Search for the cell housing the specified text and yield its (x, y) center coordinate. 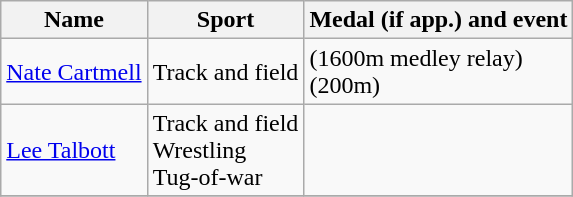
Sport (226, 20)
Lee Talbott (74, 150)
(1600m medley relay) (200m) (438, 72)
Track and field Wrestling Tug-of-war (226, 150)
Medal (if app.) and event (438, 20)
Name (74, 20)
Track and field (226, 72)
Nate Cartmell (74, 72)
